Search for the cell housing the specified text and yield its (X, Y) center coordinate. 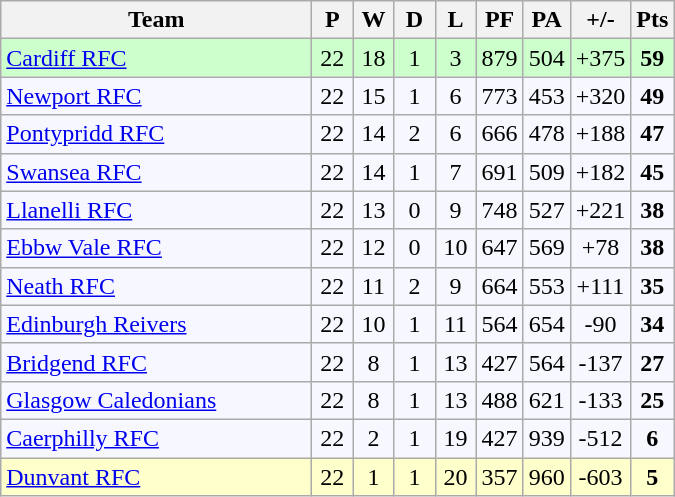
691 (500, 172)
Ebbw Vale RFC (156, 248)
7 (456, 172)
34 (652, 324)
+182 (600, 172)
960 (546, 477)
+221 (600, 210)
509 (546, 172)
+320 (600, 96)
Newport RFC (156, 96)
569 (546, 248)
621 (546, 400)
D (414, 20)
27 (652, 362)
-603 (600, 477)
Swansea RFC (156, 172)
879 (500, 58)
L (456, 20)
PA (546, 20)
748 (500, 210)
18 (374, 58)
47 (652, 134)
+78 (600, 248)
19 (456, 438)
Llanelli RFC (156, 210)
+375 (600, 58)
W (374, 20)
Caerphilly RFC (156, 438)
20 (456, 477)
488 (500, 400)
Team (156, 20)
P (332, 20)
654 (546, 324)
+/- (600, 20)
15 (374, 96)
25 (652, 400)
-90 (600, 324)
478 (546, 134)
12 (374, 248)
+188 (600, 134)
Edinburgh Reivers (156, 324)
-512 (600, 438)
664 (500, 286)
-137 (600, 362)
504 (546, 58)
773 (500, 96)
3 (456, 58)
Dunvant RFC (156, 477)
+111 (600, 286)
357 (500, 477)
59 (652, 58)
Bridgend RFC (156, 362)
647 (500, 248)
49 (652, 96)
527 (546, 210)
Pontypridd RFC (156, 134)
553 (546, 286)
666 (500, 134)
939 (546, 438)
5 (652, 477)
35 (652, 286)
PF (500, 20)
45 (652, 172)
-133 (600, 400)
Cardiff RFC (156, 58)
Pts (652, 20)
Glasgow Caledonians (156, 400)
453 (546, 96)
Neath RFC (156, 286)
